Find where the given text appears and provide that cell's center as (X, Y) coordinate. 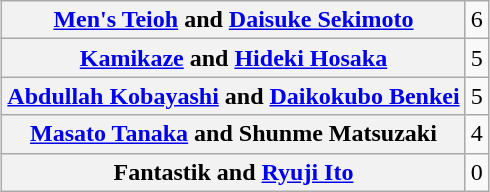
6 (476, 20)
4 (476, 134)
Masato Tanaka and Shunme Matsuzaki (234, 134)
Abdullah Kobayashi and Daikokubo Benkei (234, 96)
0 (476, 172)
Men's Teioh and Daisuke Sekimoto (234, 20)
Fantastik and Ryuji Ito (234, 172)
Kamikaze and Hideki Hosaka (234, 58)
